Detect which cell encompasses the target text, then output its (x, y) center coordinate. 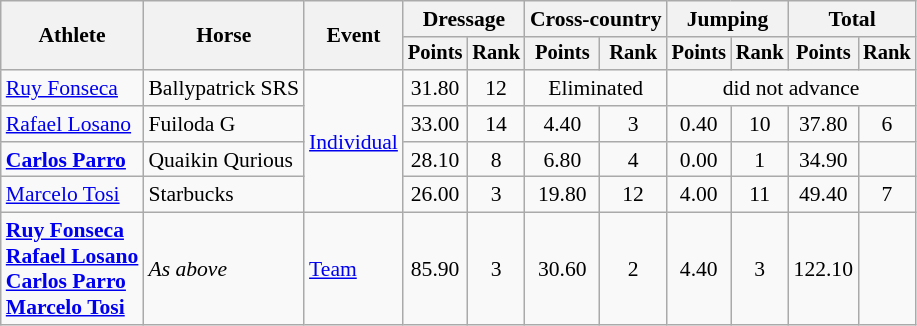
Athlete (72, 36)
4 (634, 160)
Horse (224, 36)
Ballypatrick SRS (224, 88)
Quaikin Qurious (224, 160)
Dressage (464, 19)
28.10 (435, 160)
Fuiloda G (224, 124)
31.80 (435, 88)
85.90 (435, 269)
11 (760, 195)
30.60 (562, 269)
Team (354, 269)
Individual (354, 141)
122.10 (824, 269)
49.40 (824, 195)
Starbucks (224, 195)
10 (760, 124)
0.00 (699, 160)
Eliminated (596, 88)
33.00 (435, 124)
Rafael Losano (72, 124)
0.40 (699, 124)
7 (887, 195)
Ruy FonsecaRafael LosanoCarlos ParroMarcelo Tosi (72, 269)
Event (354, 36)
Carlos Parro (72, 160)
14 (496, 124)
did not advance (792, 88)
Ruy Fonseca (72, 88)
26.00 (435, 195)
Total (852, 19)
2 (634, 269)
37.80 (824, 124)
1 (760, 160)
34.90 (824, 160)
Marcelo Tosi (72, 195)
Cross-country (596, 19)
4.00 (699, 195)
19.80 (562, 195)
As above (224, 269)
6 (887, 124)
Jumping (728, 19)
6.80 (562, 160)
8 (496, 160)
